Provide the [X, Y] coordinate of the cell's center where the given text is located.  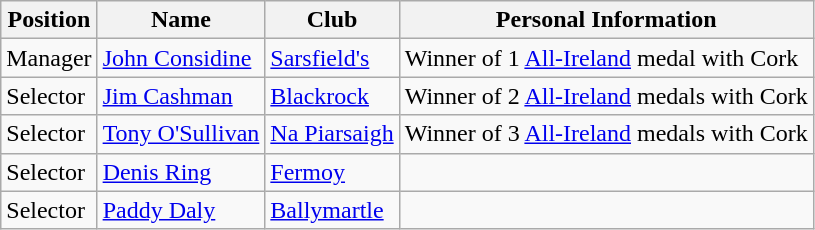
Club [332, 20]
John Considine [181, 58]
Na Piarsaigh [332, 134]
Tony O'Sullivan [181, 134]
Jim Cashman [181, 96]
Fermoy [332, 172]
Ballymartle [332, 210]
Manager [49, 58]
Paddy Daly [181, 210]
Blackrock [332, 96]
Winner of 2 All-Ireland medals with Cork [606, 96]
Sarsfield's [332, 58]
Winner of 1 All-Ireland medal with Cork [606, 58]
Position [49, 20]
Winner of 3 All-Ireland medals with Cork [606, 134]
Name [181, 20]
Personal Information [606, 20]
Denis Ring [181, 172]
